Pinpoint the cell where the given text exists, returning its [X, Y] midpoint coordinate. 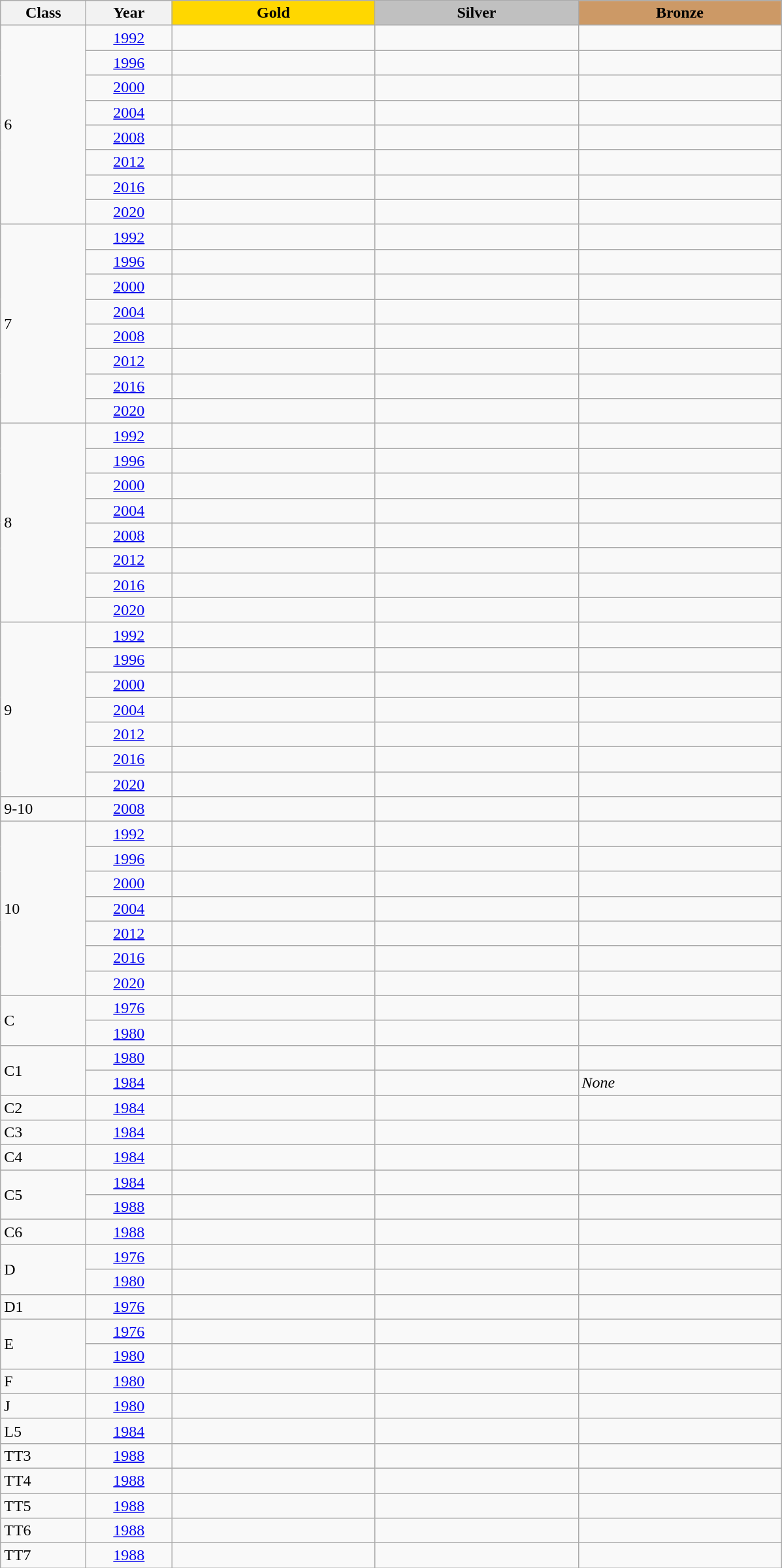
TT7 [43, 1556]
None [679, 1082]
C5 [43, 1195]
6 [43, 125]
TT6 [43, 1531]
C4 [43, 1158]
D1 [43, 1307]
D [43, 1269]
Gold [273, 13]
C2 [43, 1108]
C1 [43, 1070]
J [43, 1406]
C3 [43, 1133]
E [43, 1344]
10 [43, 909]
TT3 [43, 1456]
C6 [43, 1232]
8 [43, 523]
C [43, 1020]
Bronze [679, 13]
9 [43, 709]
7 [43, 324]
Silver [477, 13]
TT4 [43, 1480]
9-10 [43, 809]
F [43, 1381]
Class [43, 13]
TT5 [43, 1505]
L5 [43, 1431]
Year [129, 13]
